Extract the (x, y) coordinate from the center of the cell holding the provided text.  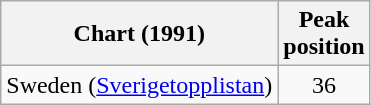
Sweden (Sverigetopplistan) (140, 85)
Peakposition (324, 34)
Chart (1991) (140, 34)
36 (324, 85)
